Return (X, Y) of the center of cell containing provided text 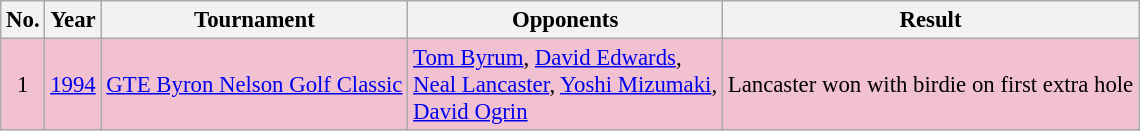
Opponents (566, 20)
GTE Byron Nelson Golf Classic (254, 85)
No. (23, 20)
Tom Byrum, David Edwards, Neal Lancaster, Yoshi Mizumaki, David Ogrin (566, 85)
Year (73, 20)
Result (930, 20)
1994 (73, 85)
1 (23, 85)
Lancaster won with birdie on first extra hole (930, 85)
Tournament (254, 20)
